Capture the cell that displays the provided text and extract its [X, Y] central coordinate. 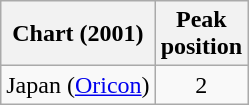
2 [201, 85]
Japan (Oricon) [78, 85]
Chart (2001) [78, 34]
Peakposition [201, 34]
